Determine the (X, Y) coordinate at the center of the cell enclosing the given text.  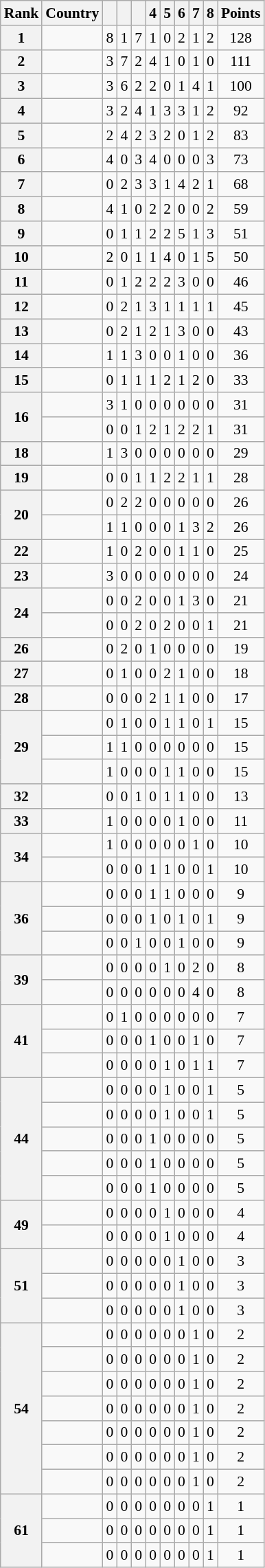
23 (22, 576)
16 (22, 416)
128 (241, 38)
68 (241, 185)
Country (72, 13)
50 (241, 258)
22 (22, 552)
32 (22, 796)
Rank (22, 13)
45 (241, 307)
61 (22, 1531)
Points (241, 13)
25 (241, 552)
46 (241, 282)
43 (241, 331)
111 (241, 62)
44 (22, 1139)
17 (241, 699)
59 (241, 209)
92 (241, 111)
54 (22, 1409)
14 (22, 356)
100 (241, 87)
39 (22, 980)
83 (241, 135)
73 (241, 160)
12 (22, 307)
34 (22, 858)
41 (22, 1042)
27 (22, 674)
49 (22, 1224)
20 (22, 515)
